Scan for the cell matching the given text and deliver its [x, y] coordinate at center. 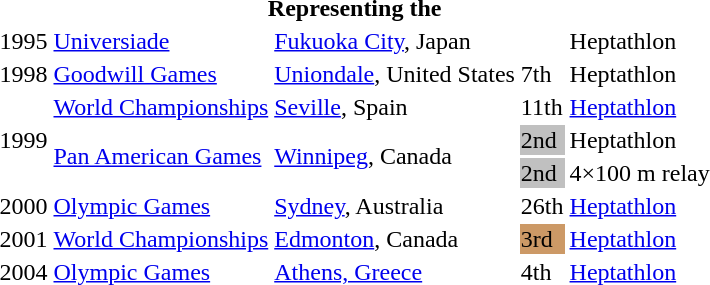
Sydney, Australia [395, 206]
Pan American Games [161, 156]
11th [542, 107]
Universiade [161, 41]
Winnipeg, Canada [395, 156]
Olympic Games [161, 206]
Seville, Spain [395, 107]
Uniondale, United States [395, 74]
Goodwill Games [161, 74]
3rd [542, 239]
Edmonton, Canada [395, 239]
Fukuoka City, Japan [395, 41]
7th [542, 74]
26th [542, 206]
